Pinpoint the cell where the given text exists, returning its (X, Y) midpoint coordinate. 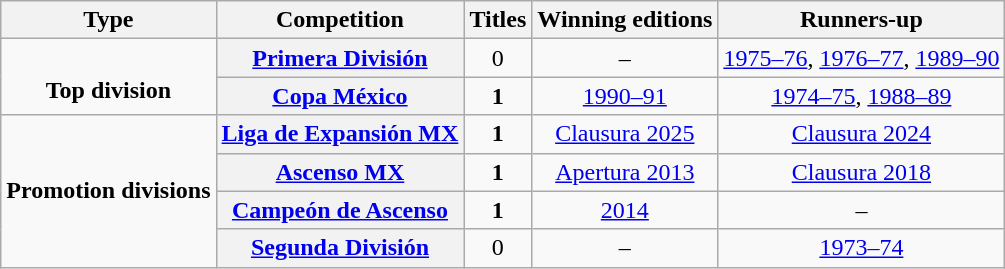
1990–91 (625, 96)
Campeón de Ascenso (340, 210)
Competition (340, 20)
1973–74 (862, 248)
1975–76, 1976–77, 1989–90 (862, 58)
Winning editions (625, 20)
Top division (108, 77)
Copa México (340, 96)
Ascenso MX (340, 172)
Liga de Expansión MX (340, 134)
Apertura 2013 (625, 172)
1974–75, 1988–89 (862, 96)
Primera División (340, 58)
Promotion divisions (108, 191)
2014 (625, 210)
Runners-up (862, 20)
Segunda División (340, 248)
Type (108, 20)
Clausura 2018 (862, 172)
Titles (498, 20)
Clausura 2025 (625, 134)
Clausura 2024 (862, 134)
